Determine the (X, Y) coordinate at the center of the cell enclosing the given text.  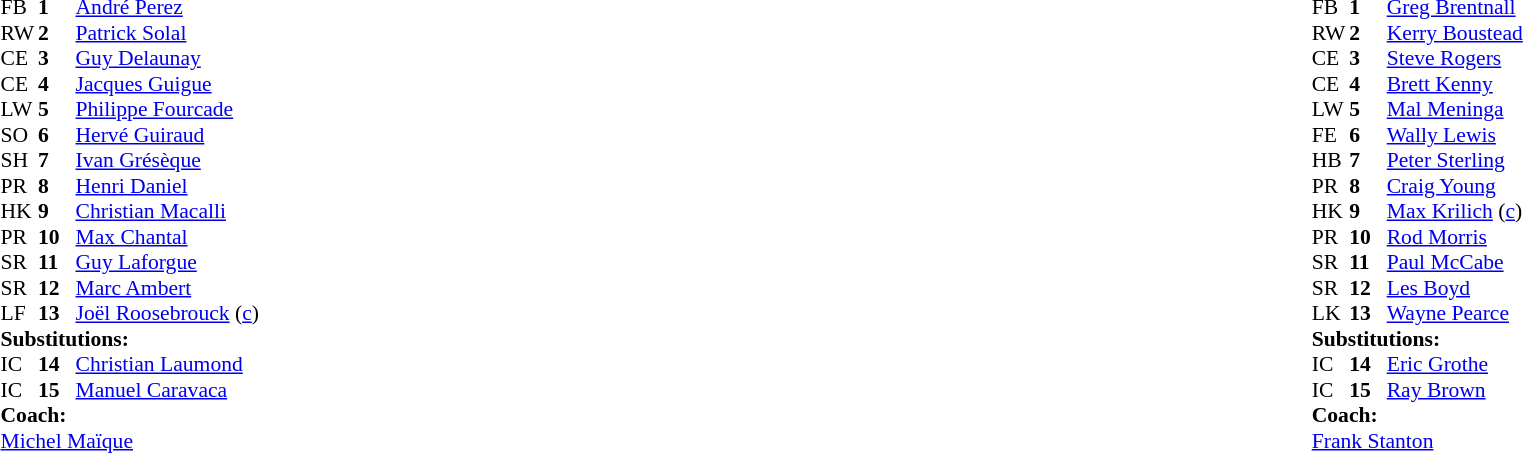
Guy Delaunay (168, 59)
Patrick Solal (168, 33)
Kerry Boustead (1455, 33)
Mal Meninga (1455, 109)
LK (1331, 313)
Max Krilich (c) (1455, 211)
Peter Sterling (1455, 161)
Manuel Caravaca (168, 390)
Hervé Guiraud (168, 135)
Christian Laumond (168, 365)
Max Chantal (168, 237)
Marc Ambert (168, 288)
LF (19, 313)
Guy Laforgue (168, 263)
Joël Roosebrouck (c) (168, 313)
Rod Morris (1455, 237)
Philippe Fourcade (168, 109)
Brett Kenny (1455, 84)
SO (19, 135)
FE (1331, 135)
Wayne Pearce (1455, 313)
Christian Macalli (168, 211)
Ray Brown (1455, 390)
Paul McCabe (1455, 263)
Eric Grothe (1455, 365)
Steve Rogers (1455, 59)
Les Boyd (1455, 288)
Craig Young (1455, 186)
Henri Daniel (168, 186)
SH (19, 161)
Wally Lewis (1455, 135)
Ivan Grésèque (168, 161)
Jacques Guigue (168, 84)
HB (1331, 161)
